Detect which cell encompasses the target text, then output its (x, y) center coordinate. 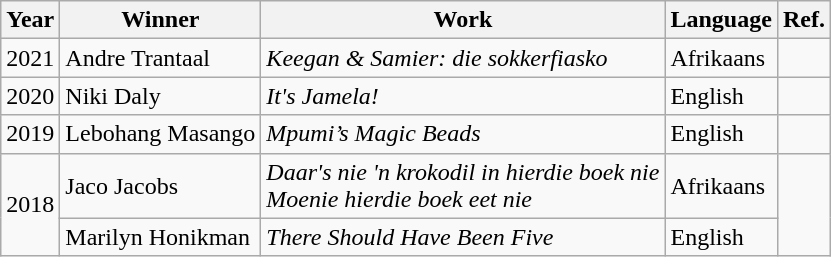
Language (721, 20)
Daar's nie 'n krokodil in hierdie boek nieMoenie hierdie boek eet nie (463, 186)
2021 (30, 58)
2019 (30, 134)
Year (30, 20)
2018 (30, 204)
Lebohang Masango (160, 134)
Work (463, 20)
Winner (160, 20)
It's Jamela! (463, 96)
Marilyn Honikman (160, 237)
Keegan & Samier: die sokkerfiasko (463, 58)
2020 (30, 96)
Jaco Jacobs (160, 186)
Ref. (804, 20)
There Should Have Been Five (463, 237)
Niki Daly (160, 96)
Andre Trantaal (160, 58)
Mpumi’s Magic Beads (463, 134)
